Return [x, y] of the center of cell containing provided text 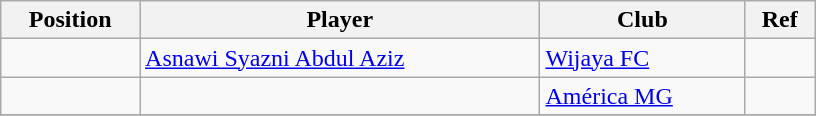
Club [642, 20]
Asnawi Syazni Abdul Aziz [340, 58]
Player [340, 20]
Wijaya FC [642, 58]
Ref [780, 20]
América MG [642, 96]
Position [70, 20]
